Detect which cell encompasses the target text, then output its (x, y) center coordinate. 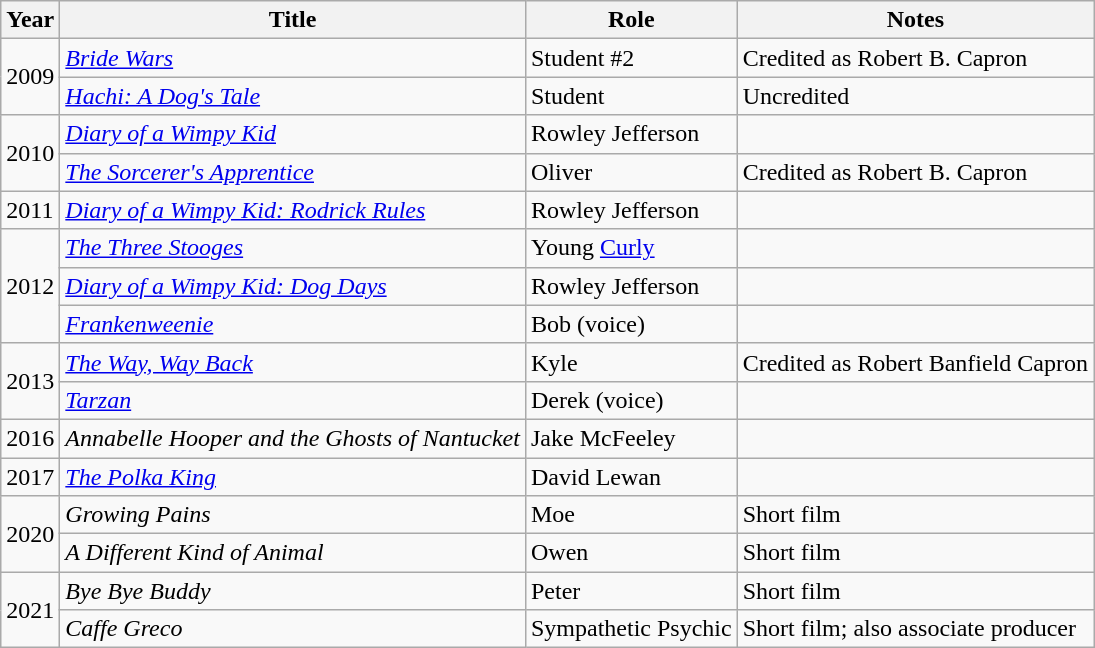
Diary of a Wimpy Kid (293, 134)
The Sorcerer's Apprentice (293, 172)
Caffe Greco (293, 629)
Young Curly (631, 248)
Frankenweenie (293, 324)
Notes (915, 20)
Oliver (631, 172)
2020 (30, 534)
2013 (30, 381)
Title (293, 20)
Kyle (631, 362)
Jake McFeeley (631, 438)
Diary of a Wimpy Kid: Dog Days (293, 286)
2021 (30, 610)
Peter (631, 591)
2010 (30, 153)
The Polka King (293, 477)
Credited as Robert Banfield Capron (915, 362)
2009 (30, 77)
Tarzan (293, 400)
2016 (30, 438)
Growing Pains (293, 515)
Bob (voice) (631, 324)
Sympathetic Psychic (631, 629)
2011 (30, 210)
The Way, Way Back (293, 362)
2017 (30, 477)
Role (631, 20)
Student #2 (631, 58)
Bride Wars (293, 58)
2012 (30, 286)
A Different Kind of Animal (293, 553)
Bye Bye Buddy (293, 591)
David Lewan (631, 477)
Short film; also associate producer (915, 629)
Uncredited (915, 96)
Derek (voice) (631, 400)
Hachi: A Dog's Tale (293, 96)
Annabelle Hooper and the Ghosts of Nantucket (293, 438)
Moe (631, 515)
Owen (631, 553)
Diary of a Wimpy Kid: Rodrick Rules (293, 210)
The Three Stooges (293, 248)
Year (30, 20)
Student (631, 96)
